Return the [X, Y] coordinate for the center point of the cell that contains the specified text.  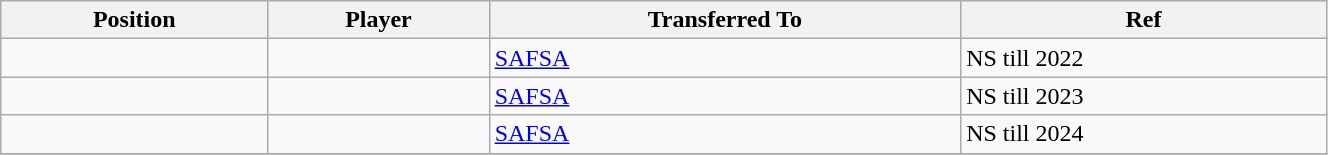
Position [134, 20]
Player [378, 20]
Transferred To [724, 20]
NS till 2024 [1144, 134]
NS till 2023 [1144, 96]
NS till 2022 [1144, 58]
Ref [1144, 20]
